For the text-containing cell, return its midpoint in [x, y] coordinate format. 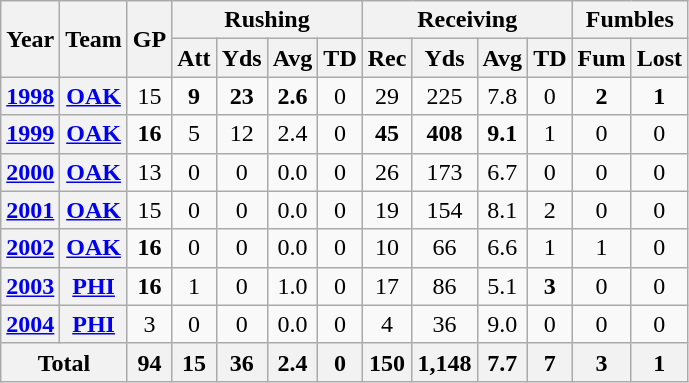
29 [387, 96]
9 [194, 96]
9.1 [502, 134]
7.7 [502, 362]
10 [387, 248]
173 [444, 172]
4 [387, 324]
Total [64, 362]
150 [387, 362]
1998 [30, 96]
2.6 [292, 96]
66 [444, 248]
5.1 [502, 286]
Rec [387, 58]
12 [242, 134]
154 [444, 210]
5 [194, 134]
GP [149, 39]
2004 [30, 324]
1999 [30, 134]
7 [550, 362]
6.6 [502, 248]
9.0 [502, 324]
Fum [602, 58]
Receiving [467, 20]
Year [30, 39]
8.1 [502, 210]
1.0 [292, 286]
Team [94, 39]
45 [387, 134]
23 [242, 96]
17 [387, 286]
225 [444, 96]
86 [444, 286]
26 [387, 172]
2002 [30, 248]
19 [387, 210]
94 [149, 362]
Fumbles [630, 20]
Att [194, 58]
Rushing [268, 20]
Lost [659, 58]
6.7 [502, 172]
408 [444, 134]
1,148 [444, 362]
7.8 [502, 96]
2003 [30, 286]
13 [149, 172]
2001 [30, 210]
2000 [30, 172]
